Search for the cell housing the specified text and yield its (X, Y) center coordinate. 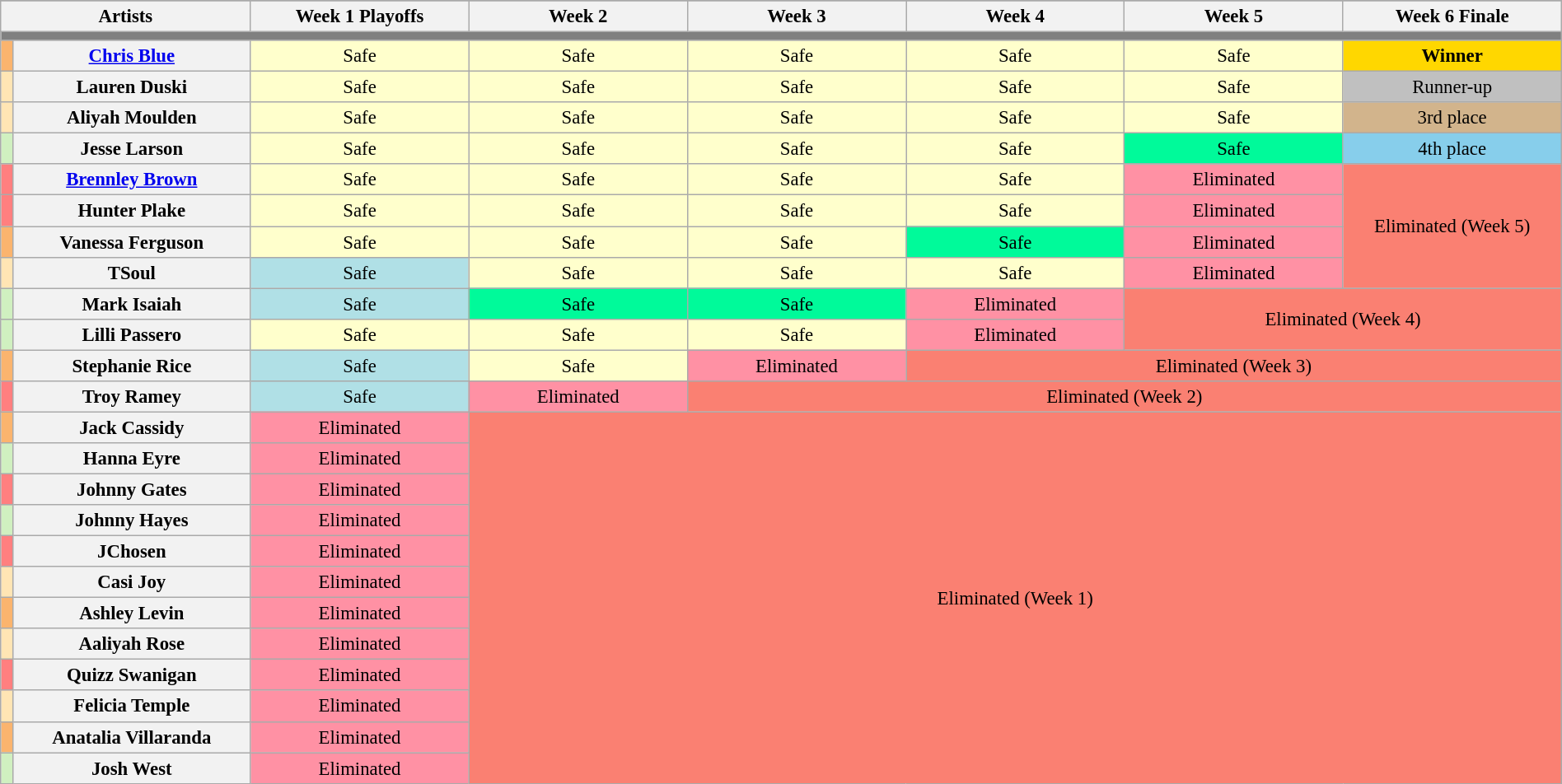
3rd place (1452, 118)
Lauren Duski (132, 87)
JChosen (132, 552)
Josh West (132, 768)
Vanessa Ferguson (132, 242)
Mark Isaiah (132, 304)
Troy Ramey (132, 397)
Jesse Larson (132, 149)
Artists (125, 16)
Johnny Gates (132, 489)
Anatalia Villaranda (132, 737)
Hunter Plake (132, 211)
Felicia Temple (132, 707)
Ashley Levin (132, 614)
Eliminated (Week 2) (1124, 397)
Eliminated (Week 3) (1234, 366)
Week 3 (796, 16)
Week 2 (578, 16)
Aliyah Moulden (132, 118)
Week 5 (1234, 16)
Jack Cassidy (132, 427)
Eliminated (Week 5) (1452, 226)
Week 1 Playoffs (359, 16)
Brennley Brown (132, 180)
Winner (1452, 56)
4th place (1452, 149)
Week 6 Finale (1452, 16)
Chris Blue (132, 56)
Aaliyah Rose (132, 644)
Johnny Hayes (132, 520)
Eliminated (Week 1) (1015, 598)
Runner-up (1452, 87)
Eliminated (Week 4) (1343, 320)
Casi Joy (132, 582)
TSoul (132, 273)
Quizz Swanigan (132, 675)
Lilli Passero (132, 334)
Stephanie Rice (132, 366)
Hanna Eyre (132, 459)
Week 4 (1015, 16)
